Identify which cell holds the provided text, then report its (x, y) central coordinate. 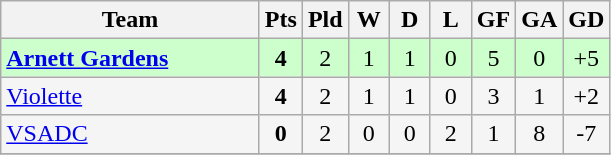
GF (493, 20)
Pts (280, 20)
D (410, 20)
Arnett Gardens (130, 58)
GD (586, 20)
Team (130, 20)
5 (493, 58)
3 (493, 96)
+5 (586, 58)
-7 (586, 134)
GA (540, 20)
Violette (130, 96)
L (450, 20)
W (368, 20)
VSADC (130, 134)
+2 (586, 96)
Pld (325, 20)
8 (540, 134)
